Scan for the cell matching the given text and deliver its (X, Y) coordinate at center. 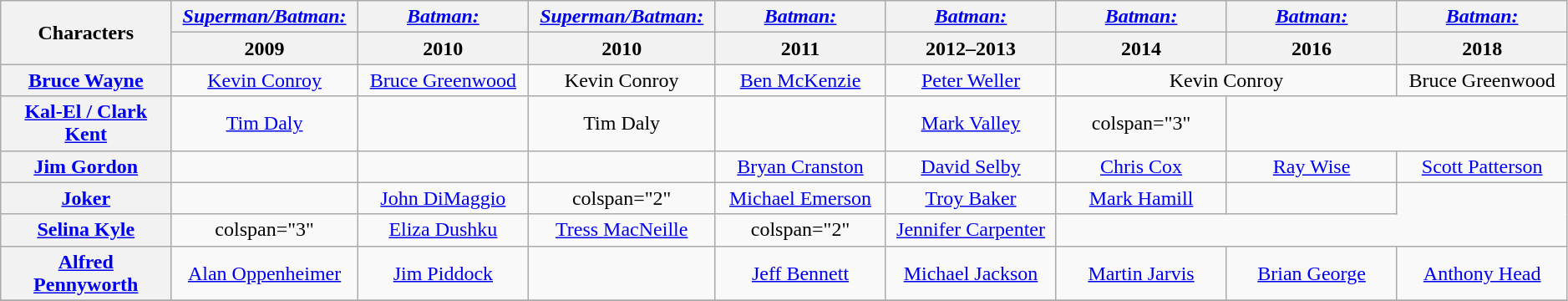
Mark Valley (971, 124)
Michael Jackson (971, 273)
Chris Cox (1141, 166)
2014 (1141, 48)
Tress MacNeille (622, 230)
Brian George (1312, 273)
2018 (1482, 48)
Anthony Head (1482, 273)
Bryan Cranston (800, 166)
Jim Piddock (443, 273)
Peter Weller (971, 80)
David Selby (971, 166)
Kal-El / Clark Kent (86, 124)
2009 (265, 48)
Jennifer Carpenter (971, 230)
Scott Patterson (1482, 166)
Ben McKenzie (800, 80)
2016 (1312, 48)
Alan Oppenheimer (265, 273)
John DiMaggio (443, 198)
Mark Hamill (1141, 198)
Martin Jarvis (1141, 273)
2011 (800, 48)
Characters (86, 33)
Alfred Pennyworth (86, 273)
Selina Kyle (86, 230)
Michael Emerson (800, 198)
Jim Gordon (86, 166)
Jeff Bennett (800, 273)
Eliza Dushku (443, 230)
2012–2013 (971, 48)
Ray Wise (1312, 166)
Troy Baker (971, 198)
Bruce Wayne (86, 80)
Joker (86, 198)
